Determine the (x, y) coordinate at the center of the cell enclosing the given text.  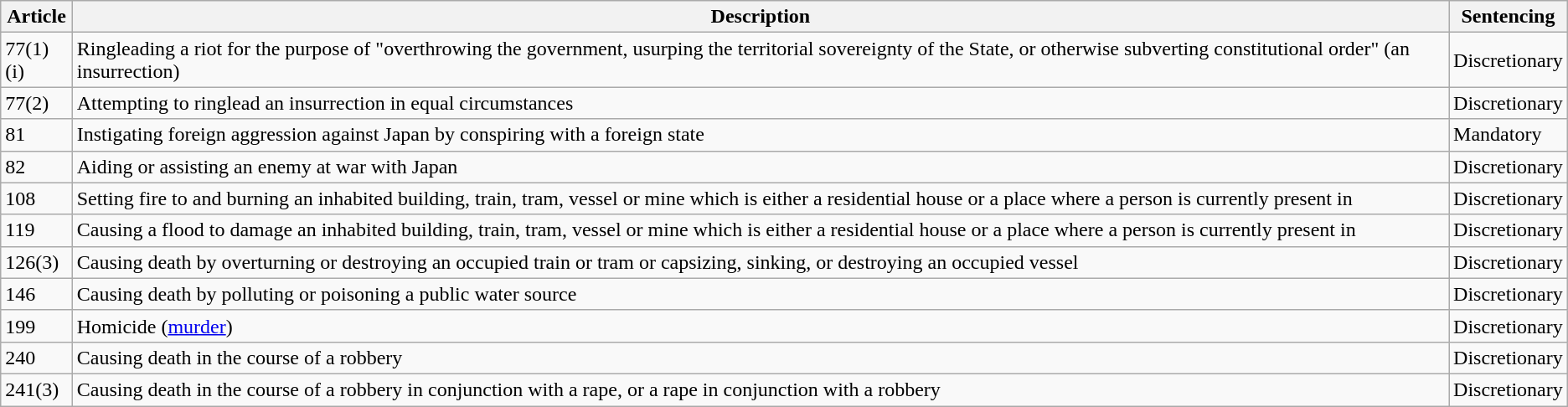
119 (37, 230)
146 (37, 294)
Causing death in the course of a robbery (761, 358)
Sentencing (1509, 17)
199 (37, 326)
81 (37, 135)
Description (761, 17)
Causing death by overturning or destroying an occupied train or tram or capsizing, sinking, or destroying an occupied vessel (761, 262)
Causing death by polluting or poisoning a public water source (761, 294)
77(1)(i) (37, 60)
Attempting to ringlead an insurrection in equal circumstances (761, 103)
Article (37, 17)
Instigating foreign aggression against Japan by conspiring with a foreign state (761, 135)
241(3) (37, 389)
77(2) (37, 103)
108 (37, 198)
Homicide (murder) (761, 326)
Aiding or assisting an enemy at war with Japan (761, 167)
Mandatory (1509, 135)
82 (37, 167)
126(3) (37, 262)
Causing death in the course of a robbery in conjunction with a rape, or a rape in conjunction with a robbery (761, 389)
240 (37, 358)
